Return the (X, Y) coordinate for the center point of the cell that contains the specified text.  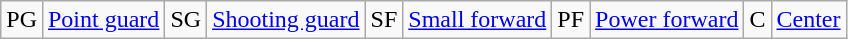
C (758, 20)
SG (186, 20)
Center (808, 20)
PF (571, 20)
PG (22, 20)
Point guard (103, 20)
Shooting guard (286, 20)
Power forward (667, 20)
SF (384, 20)
Small forward (478, 20)
